Provide the [x, y] coordinate of the cell's center where the given text is located.  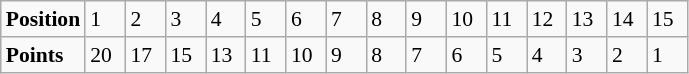
14 [627, 19]
20 [105, 55]
17 [145, 55]
12 [547, 19]
Position [43, 19]
Points [43, 55]
